Determine the [x, y] coordinate at the center of the cell enclosing the given text.  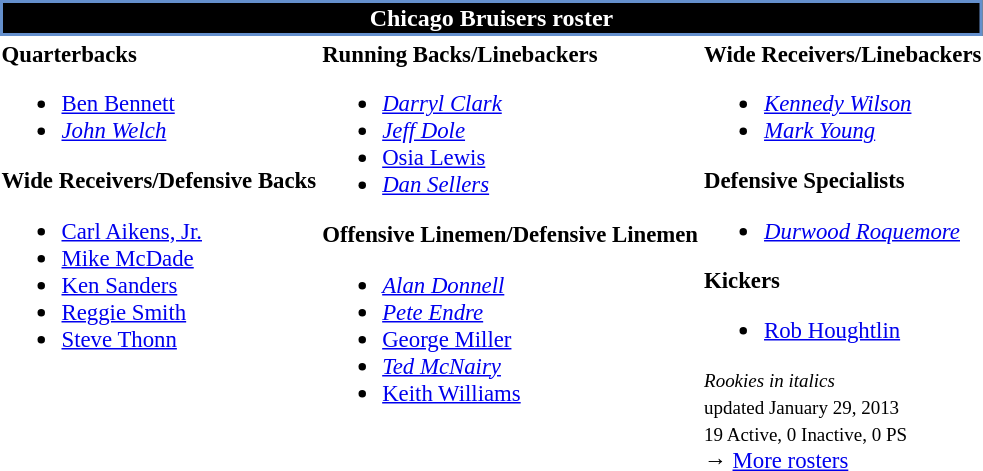
Chicago Bruisers roster [492, 18]
